Determine the [X, Y] coordinate at the center of the cell enclosing the given text.  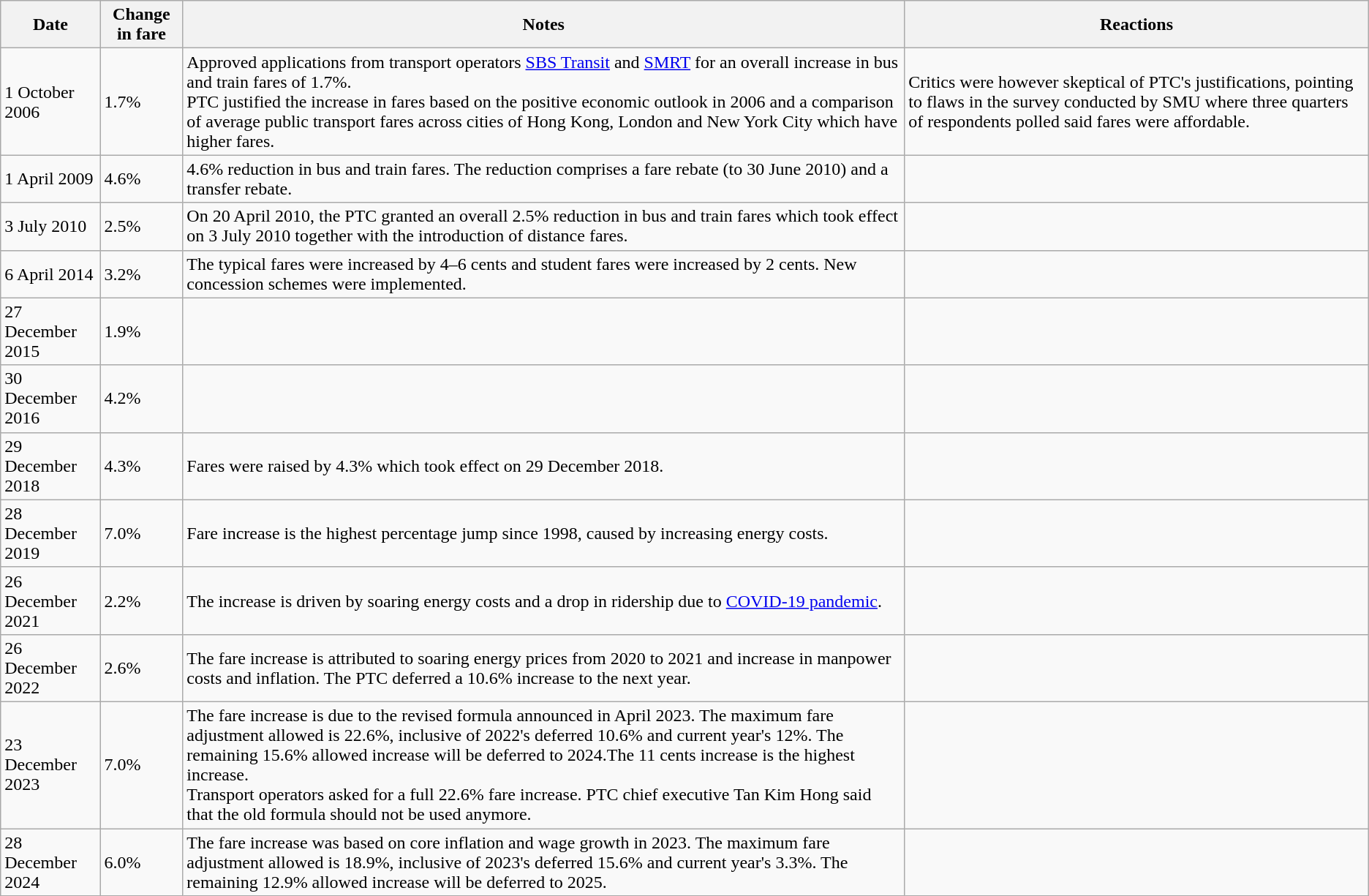
4.3% [142, 466]
2.2% [142, 601]
4.2% [142, 399]
Fares were raised by 4.3% which took effect on 29 December 2018. [544, 466]
29 December 2018 [50, 466]
4.6% reduction in bus and train fares. The reduction comprises a fare rebate (to 30 June 2010) and a transfer rebate. [544, 178]
1 April 2009 [50, 178]
23 December 2023 [50, 765]
6 April 2014 [50, 274]
Change in fare [142, 25]
30 December 2016 [50, 399]
The increase is driven by soaring energy costs and a drop in ridership due to COVID-19 pandemic. [544, 601]
Fare increase is the highest percentage jump since 1998, caused by increasing energy costs. [544, 533]
27 December 2015 [50, 331]
1.7% [142, 102]
3.2% [142, 274]
26 December 2021 [50, 601]
2.6% [142, 668]
1 October 2006 [50, 102]
3 July 2010 [50, 227]
26 December 2022 [50, 668]
The typical fares were increased by 4–6 cents and student fares were increased by 2 cents. New concession schemes were implemented. [544, 274]
2.5% [142, 227]
4.6% [142, 178]
Date [50, 25]
Notes [544, 25]
6.0% [142, 862]
28 December 2019 [50, 533]
28 December 2024 [50, 862]
Reactions [1136, 25]
1.9% [142, 331]
